Locate the cell with the specified text and output its [X, Y] center coordinate. 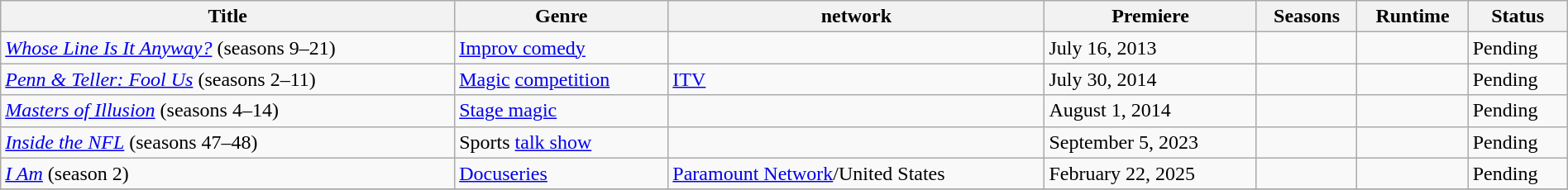
Stage magic [562, 111]
August 1, 2014 [1150, 111]
I Am (season 2) [228, 173]
Sports talk show [562, 142]
July 30, 2014 [1150, 79]
Paramount Network/United States [857, 173]
Whose Line Is It Anyway? (seasons 9–21) [228, 48]
February 22, 2025 [1150, 173]
Magic competition [562, 79]
network [857, 17]
Masters of Illusion (seasons 4–14) [228, 111]
Inside the NFL (seasons 47–48) [228, 142]
Penn & Teller: Fool Us (seasons 2–11) [228, 79]
Seasons [1307, 17]
Status [1518, 17]
Genre [562, 17]
Premiere [1150, 17]
September 5, 2023 [1150, 142]
Runtime [1413, 17]
ITV [857, 79]
July 16, 2013 [1150, 48]
Title [228, 17]
Improv comedy [562, 48]
Docuseries [562, 173]
